Return (x, y) of the center of cell containing provided text 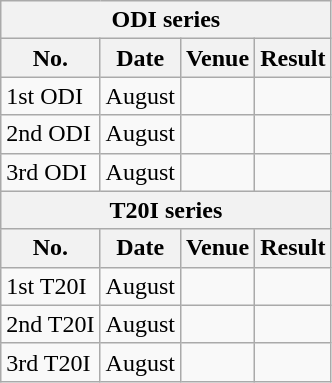
1st T20I (50, 286)
ODI series (166, 20)
T20I series (166, 210)
1st ODI (50, 96)
2nd T20I (50, 324)
3rd T20I (50, 362)
2nd ODI (50, 134)
3rd ODI (50, 172)
